For the text-containing cell, return its midpoint in [X, Y] coordinate format. 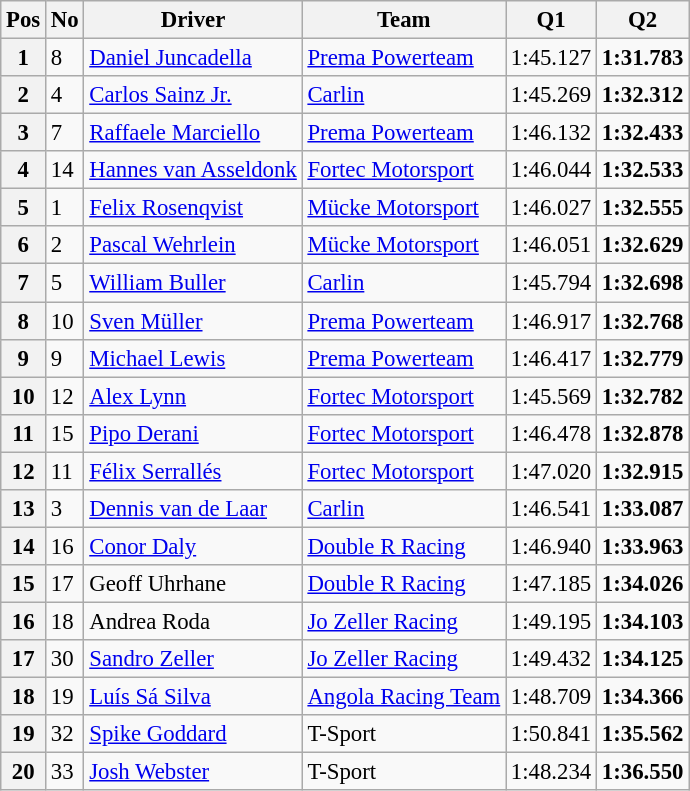
Pos [24, 20]
1:34.026 [643, 584]
Geoff Uhrhane [193, 584]
Raffaele Marciello [193, 133]
1:31.783 [643, 58]
1:47.020 [552, 471]
6 [24, 245]
1:45.569 [552, 396]
Felix Rosenqvist [193, 208]
1:36.550 [643, 772]
1:49.432 [552, 659]
1:32.779 [643, 358]
Luís Sá Silva [193, 697]
1:34.103 [643, 621]
1:45.127 [552, 58]
Q1 [552, 20]
1:49.195 [552, 621]
1:32.312 [643, 95]
33 [65, 772]
1:32.433 [643, 133]
Alex Lynn [193, 396]
1:46.044 [552, 170]
30 [65, 659]
13 [24, 509]
Pascal Wehrlein [193, 245]
1:32.878 [643, 433]
1:32.555 [643, 208]
Angola Racing Team [404, 697]
1:46.541 [552, 509]
1:46.917 [552, 321]
Hannes van Asseldonk [193, 170]
1:45.269 [552, 95]
1:48.234 [552, 772]
Michael Lewis [193, 358]
1:46.132 [552, 133]
Q2 [643, 20]
Daniel Juncadella [193, 58]
1:46.051 [552, 245]
20 [24, 772]
Team [404, 20]
1:32.768 [643, 321]
1:32.782 [643, 396]
William Buller [193, 283]
1:33.087 [643, 509]
1:48.709 [552, 697]
1:33.963 [643, 546]
1:46.417 [552, 358]
32 [65, 734]
Sven Müller [193, 321]
1:46.027 [552, 208]
Andrea Roda [193, 621]
No [65, 20]
Driver [193, 20]
1:45.794 [552, 283]
1:46.478 [552, 433]
Sandro Zeller [193, 659]
1:46.940 [552, 546]
1:34.125 [643, 659]
1:34.366 [643, 697]
1:47.185 [552, 584]
1:32.533 [643, 170]
1:32.629 [643, 245]
Carlos Sainz Jr. [193, 95]
1:32.698 [643, 283]
Josh Webster [193, 772]
Conor Daly [193, 546]
Spike Goddard [193, 734]
Pipo Derani [193, 433]
1:35.562 [643, 734]
1:50.841 [552, 734]
Félix Serrallés [193, 471]
Dennis van de Laar [193, 509]
1:32.915 [643, 471]
